Search for the cell housing the specified text and yield its (X, Y) center coordinate. 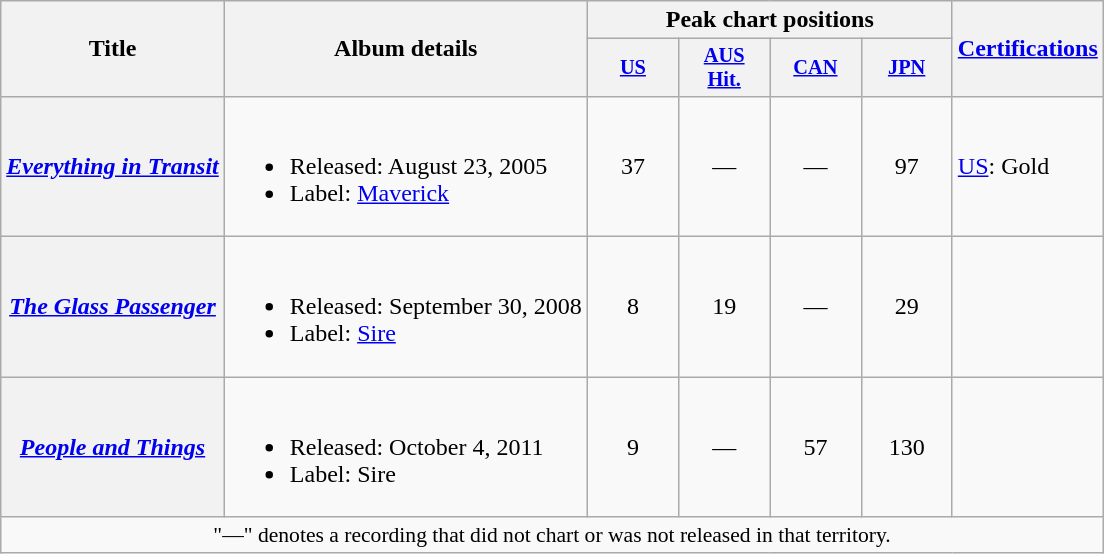
"—" denotes a recording that did not chart or was not released in that territory. (552, 535)
People and Things (113, 447)
130 (906, 447)
Certifications (1028, 49)
Released: October 4, 2011Label: Sire (406, 447)
US (632, 68)
Peak chart positions (770, 20)
57 (816, 447)
US: Gold (1028, 166)
19 (724, 307)
Released: September 30, 2008Label: Sire (406, 307)
37 (632, 166)
The Glass Passenger (113, 307)
Album details (406, 49)
CAN (816, 68)
Released: August 23, 2005Label: Maverick (406, 166)
JPN (906, 68)
29 (906, 307)
8 (632, 307)
Everything in Transit (113, 166)
Title (113, 49)
97 (906, 166)
AUSHit. (724, 68)
9 (632, 447)
